Capture the cell that displays the provided text and extract its (X, Y) central coordinate. 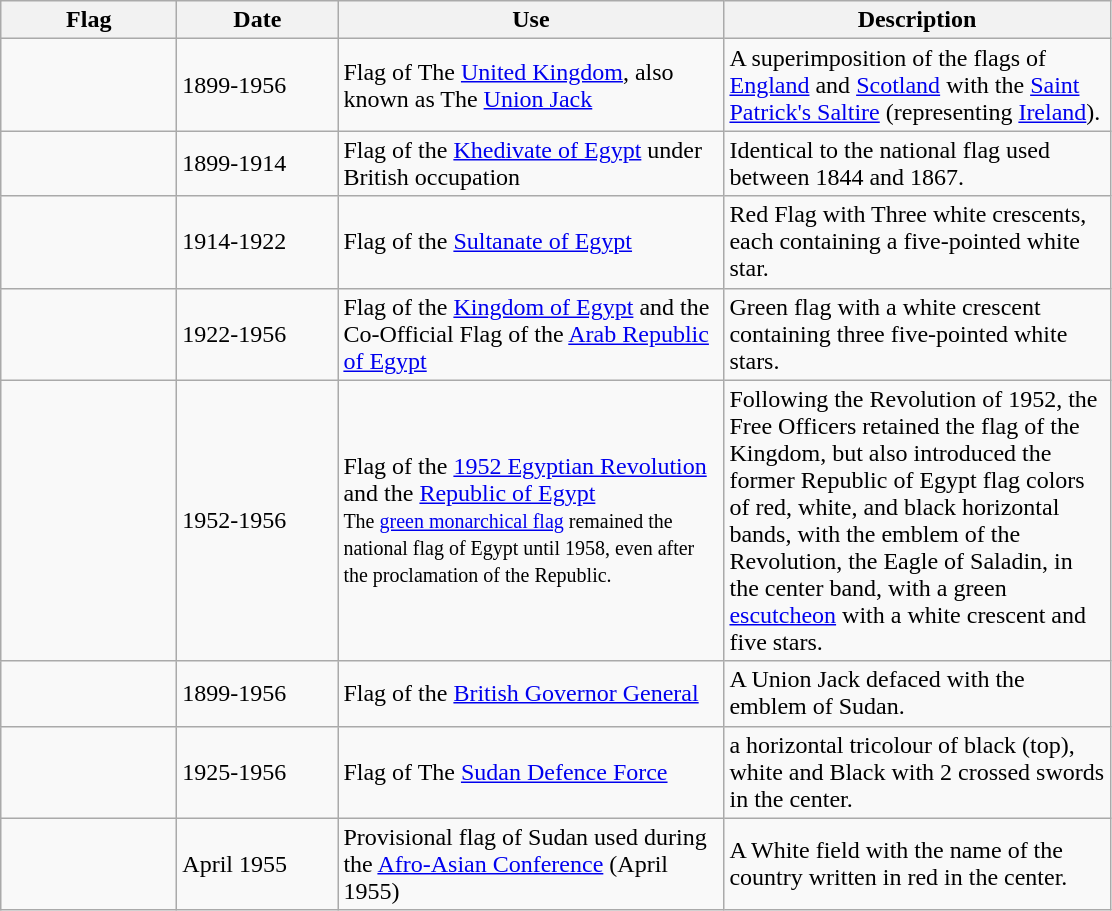
Flag of The United Kingdom, also known as The Union Jack (531, 85)
Description (917, 20)
1914-1922 (258, 242)
April 1955 (258, 864)
1922-1956 (258, 334)
Red Flag with Three white crescents, each containing a five-pointed white star. (917, 242)
1925-1956 (258, 772)
Flag of the Sultanate of Egypt (531, 242)
Flag of The Sudan Defence Force (531, 772)
A superimposition of the flags of England and Scotland with the Saint Patrick's Saltire (representing Ireland). (917, 85)
Flag of the British Governor General (531, 694)
Green flag with a white crescent containing three five-pointed white stars. (917, 334)
Flag (89, 20)
A Union Jack defaced with the emblem of Sudan. (917, 694)
Flag of the Kingdom of Egypt and the Co-Official Flag of the Arab Republic of Egypt (531, 334)
Identical to the national flag used between 1844 and 1867. (917, 164)
a horizontal tricolour of black (top), white and Black with 2 crossed swords in the center. (917, 772)
Date (258, 20)
Flag of the Khedivate of Egypt under British occupation (531, 164)
1952-1956 (258, 520)
1899-1914 (258, 164)
Use (531, 20)
A White field with the name of the country written in red in the center. (917, 864)
Provisional flag of Sudan used during the Afro-Asian Conference (April 1955) (531, 864)
